Provide the (X, Y) coordinate of the cell's center where the given text is located.  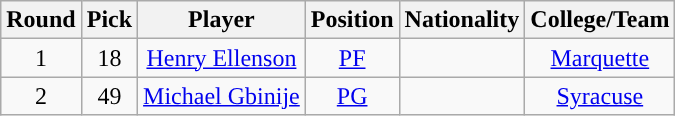
Michael Gbinije (222, 96)
18 (109, 58)
2 (41, 96)
Player (222, 20)
Nationality (462, 20)
PG (352, 96)
Marquette (600, 58)
College/Team (600, 20)
Round (41, 20)
1 (41, 58)
Henry Ellenson (222, 58)
Pick (109, 20)
Position (352, 20)
49 (109, 96)
PF (352, 58)
Syracuse (600, 96)
